Return (x, y) of the center of cell containing provided text 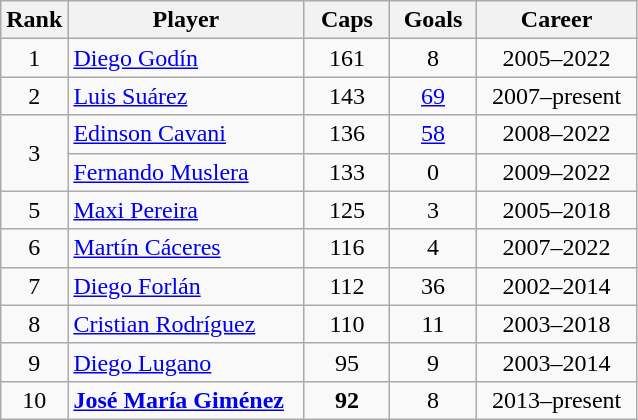
2005–2018 (556, 210)
Diego Godín (186, 58)
133 (347, 172)
2013–present (556, 400)
Cristian Rodríguez (186, 324)
2007–present (556, 96)
143 (347, 96)
125 (347, 210)
136 (347, 134)
2007–2022 (556, 248)
2003–2014 (556, 362)
1 (34, 58)
95 (347, 362)
58 (433, 134)
2009–2022 (556, 172)
116 (347, 248)
6 (34, 248)
José María Giménez (186, 400)
11 (433, 324)
2008–2022 (556, 134)
Martín Cáceres (186, 248)
Edinson Cavani (186, 134)
4 (433, 248)
Career (556, 20)
110 (347, 324)
Fernando Muslera (186, 172)
10 (34, 400)
92 (347, 400)
69 (433, 96)
Diego Forlán (186, 286)
2005–2022 (556, 58)
112 (347, 286)
0 (433, 172)
2 (34, 96)
Rank (34, 20)
Diego Lugano (186, 362)
36 (433, 286)
Player (186, 20)
Luis Suárez (186, 96)
2003–2018 (556, 324)
5 (34, 210)
7 (34, 286)
161 (347, 58)
Maxi Pereira (186, 210)
Goals (433, 20)
Caps (347, 20)
2002–2014 (556, 286)
